Scan for the cell matching the given text and deliver its [x, y] coordinate at center. 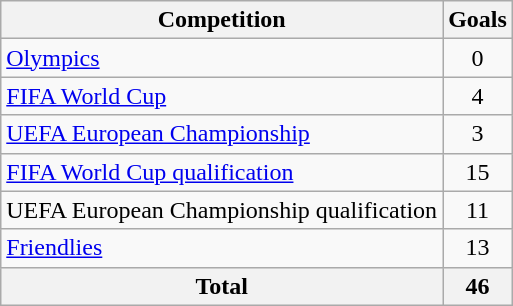
Competition [222, 20]
Goals [478, 20]
Friendlies [222, 248]
UEFA European Championship [222, 134]
11 [478, 210]
Olympics [222, 58]
Total [222, 286]
3 [478, 134]
4 [478, 96]
13 [478, 248]
UEFA European Championship qualification [222, 210]
46 [478, 286]
FIFA World Cup [222, 96]
0 [478, 58]
FIFA World Cup qualification [222, 172]
15 [478, 172]
